Scan for the cell matching the given text and deliver its [X, Y] coordinate at center. 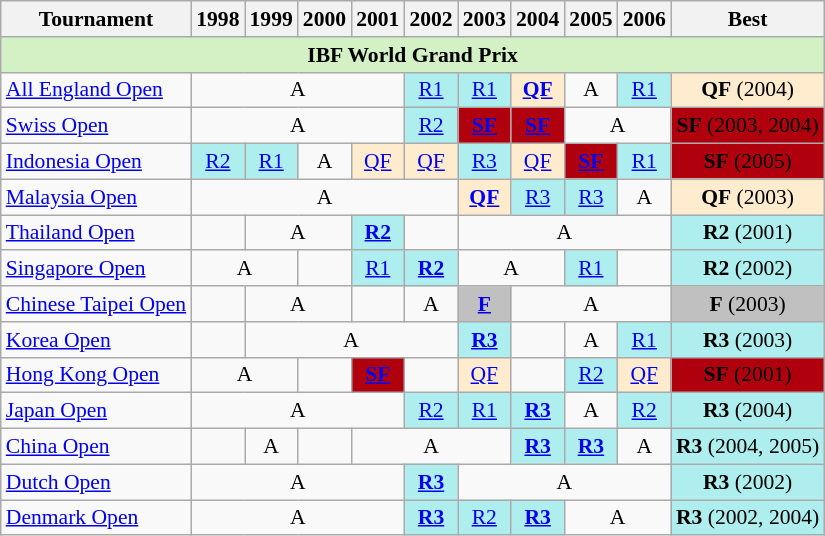
SF (2001) [748, 375]
F [484, 304]
QF (2004) [748, 90]
Korea Open [96, 340]
1998 [218, 19]
Chinese Taipei Open [96, 304]
Indonesia Open [96, 162]
QF (2003) [748, 197]
Thailand Open [96, 233]
R3 (2002) [748, 482]
Denmark Open [96, 518]
All England Open [96, 90]
IBF World Grand Prix [413, 55]
Swiss Open [96, 126]
Hong Kong Open [96, 375]
R3 (2002, 2004) [748, 518]
2001 [378, 19]
R3 (2004, 2005) [748, 447]
Best [748, 19]
SF (2003, 2004) [748, 126]
R2 (2002) [748, 269]
Dutch Open [96, 482]
SF (2005) [748, 162]
China Open [96, 447]
1999 [270, 19]
2002 [430, 19]
2003 [484, 19]
2005 [590, 19]
Tournament [96, 19]
Malaysia Open [96, 197]
R3 (2003) [748, 340]
R2 (2001) [748, 233]
F (2003) [748, 304]
Singapore Open [96, 269]
2000 [324, 19]
2004 [538, 19]
R3 (2004) [748, 411]
Japan Open [96, 411]
2006 [644, 19]
